Return [x, y] of the center of cell containing provided text 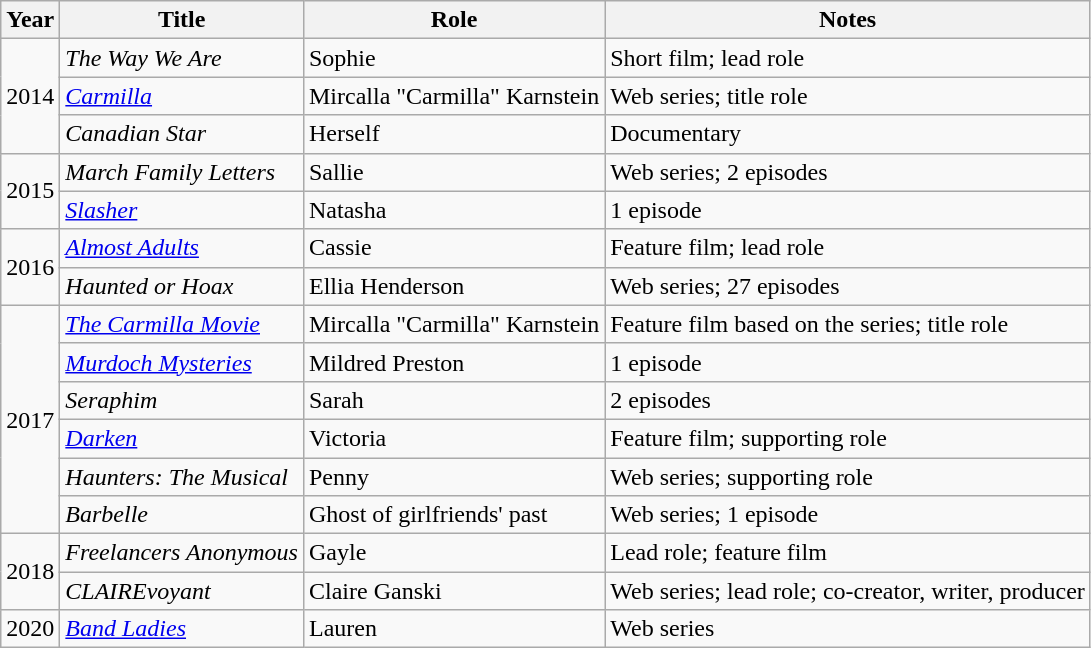
Gayle [454, 553]
Feature film based on the series; title role [848, 324]
Web series; 1 episode [848, 515]
Almost Adults [182, 248]
Seraphim [182, 400]
Web series; lead role; co-creator, writer, producer [848, 591]
2018 [30, 572]
Short film; lead role [848, 58]
Sophie [454, 58]
Claire Ganski [454, 591]
March Family Letters [182, 172]
Murdoch Mysteries [182, 362]
Haunters: The Musical [182, 477]
Feature film; lead role [848, 248]
2016 [30, 267]
Canadian Star [182, 134]
Web series; title role [848, 96]
2 episodes [848, 400]
Web series; 2 episodes [848, 172]
Natasha [454, 210]
Slasher [182, 210]
Band Ladies [182, 629]
Mildred Preston [454, 362]
The Way We Are [182, 58]
Lead role; feature film [848, 553]
Sarah [454, 400]
CLAIREvoyant [182, 591]
Web series; supporting role [848, 477]
Darken [182, 438]
Year [30, 20]
Title [182, 20]
Web series [848, 629]
Carmilla [182, 96]
Cassie [454, 248]
Freelancers Anonymous [182, 553]
2020 [30, 629]
Documentary [848, 134]
Ellia Henderson [454, 286]
2017 [30, 419]
Haunted or Hoax [182, 286]
Ghost of girlfriends' past [454, 515]
Role [454, 20]
Feature film; supporting role [848, 438]
Barbelle [182, 515]
The Carmilla Movie [182, 324]
Notes [848, 20]
Sallie [454, 172]
2014 [30, 96]
Penny [454, 477]
Herself [454, 134]
2015 [30, 191]
Web series; 27 episodes [848, 286]
Victoria [454, 438]
Lauren [454, 629]
